Provide the [X, Y] coordinate of the cell's center where the given text is located.  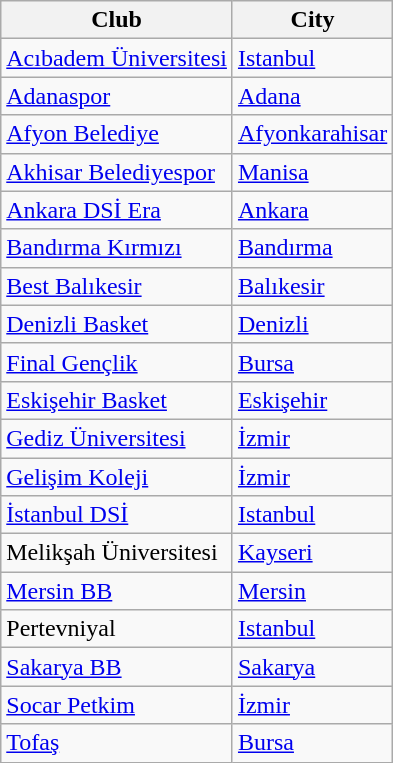
Sakarya BB [117, 667]
Kayseri [312, 553]
Gelişim Koleji [117, 477]
Sakarya [312, 667]
Adana [312, 96]
Eskişehir [312, 400]
Mersin [312, 591]
Akhisar Belediyespor [117, 172]
Gediz Üniversitesi [117, 438]
İstanbul DSİ [117, 515]
Final Gençlik [117, 362]
Adanaspor [117, 96]
Afyon Belediye [117, 134]
Bandırma [312, 248]
Bandırma Kırmızı [117, 248]
Afyonkarahisar [312, 134]
Mersin BB [117, 591]
Ankara DSİ Era [117, 210]
Pertevniyal [117, 629]
Socar Petkim [117, 705]
Balıkesir [312, 286]
Best Balıkesir [117, 286]
City [312, 20]
Manisa [312, 172]
Eskişehir Basket [117, 400]
Ankara [312, 210]
Club [117, 20]
Tofaş [117, 743]
Melikşah Üniversitesi [117, 553]
Denizli Basket [117, 324]
Denizli [312, 324]
Acıbadem Üniversitesi [117, 58]
